Scan for the cell matching the given text and deliver its [x, y] coordinate at center. 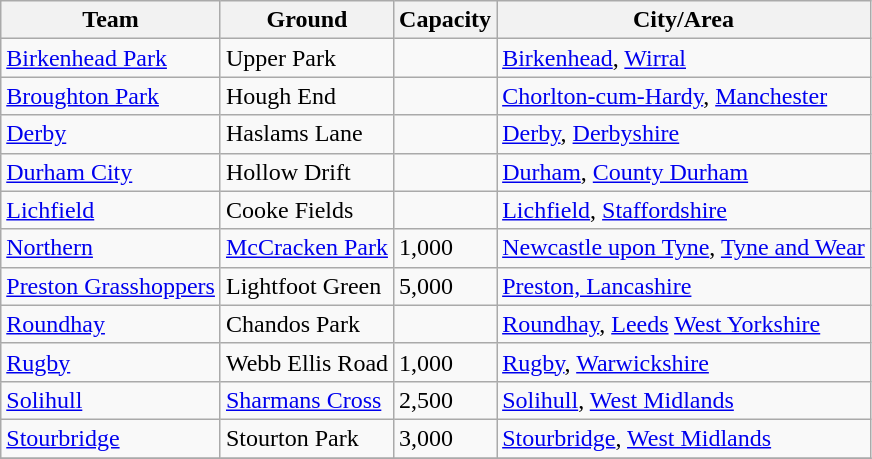
Lichfield, Staffordshire [684, 210]
Birkenhead Park [111, 58]
Ground [306, 20]
Webb Ellis Road [306, 362]
Lightfoot Green [306, 286]
2,500 [446, 400]
Stourbridge [111, 438]
Preston, Lancashire [684, 286]
Haslams Lane [306, 134]
Chandos Park [306, 324]
Preston Grasshoppers [111, 286]
Hollow Drift [306, 172]
Roundhay, Leeds West Yorkshire [684, 324]
Capacity [446, 20]
Hough End [306, 96]
City/Area [684, 20]
Team [111, 20]
Derby, Derbyshire [684, 134]
Lichfield [111, 210]
Newcastle upon Tyne, Tyne and Wear [684, 248]
Derby [111, 134]
Northern [111, 248]
Stourbridge, West Midlands [684, 438]
Sharmans Cross [306, 400]
Upper Park [306, 58]
Roundhay [111, 324]
Cooke Fields [306, 210]
Chorlton-cum-Hardy, Manchester [684, 96]
Stourton Park [306, 438]
Durham City [111, 172]
5,000 [446, 286]
Rugby [111, 362]
Birkenhead, Wirral [684, 58]
3,000 [446, 438]
Rugby, Warwickshire [684, 362]
McCracken Park [306, 248]
Durham, County Durham [684, 172]
Solihull, West Midlands [684, 400]
Broughton Park [111, 96]
Solihull [111, 400]
